Search for the cell housing the specified text and yield its [x, y] center coordinate. 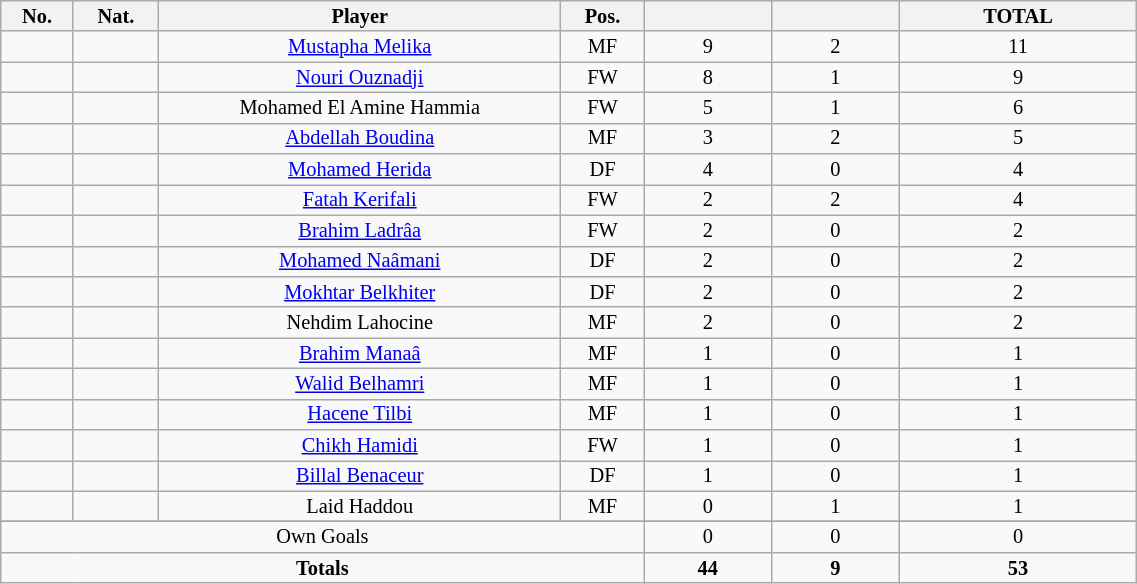
Nouri Ouznadji [360, 78]
Brahim Ladrâa [360, 230]
Own Goals [322, 538]
Brahim Manaâ [360, 354]
Fatah Kerifali [360, 200]
Mohamed Naâmani [360, 262]
Walid Belhamri [360, 384]
11 [1018, 46]
3 [708, 138]
Totals [322, 568]
Nehdim Lahocine [360, 322]
Pos. [602, 16]
6 [1018, 108]
Player [360, 16]
8 [708, 78]
Abdellah Boudina [360, 138]
Laid Haddou [360, 506]
53 [1018, 568]
Hacene Tilbi [360, 414]
Billal Benaceur [360, 476]
Mohamed Herida [360, 170]
Nat. [116, 16]
TOTAL [1018, 16]
Chikh Hamidi [360, 446]
Mokhtar Belkhiter [360, 292]
44 [708, 568]
Mustapha Melika [360, 46]
Mohamed El Amine Hammia [360, 108]
No. [38, 16]
